From the cell containing the given text, extract its center point as [x, y] coordinate. 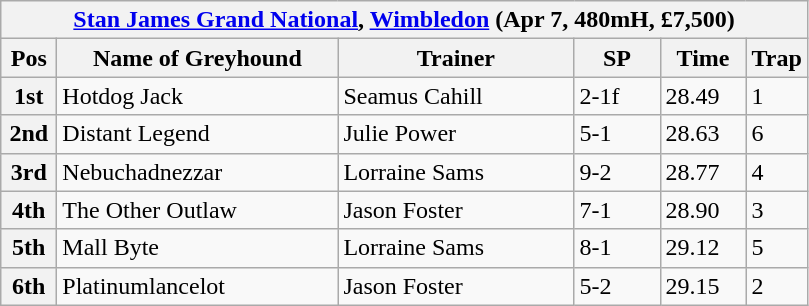
The Other Outlaw [198, 210]
2nd [29, 134]
Platinumlancelot [198, 286]
Hotdog Jack [198, 96]
29.15 [703, 286]
Trap [776, 58]
Seamus Cahill [456, 96]
3 [776, 210]
5th [29, 248]
28.49 [703, 96]
Name of Greyhound [198, 58]
Time [703, 58]
Stan James Grand National, Wimbledon (Apr 7, 480mH, £7,500) [404, 20]
29.12 [703, 248]
2 [776, 286]
SP [617, 58]
28.63 [703, 134]
Distant Legend [198, 134]
6th [29, 286]
1st [29, 96]
Nebuchadnezzar [198, 172]
Pos [29, 58]
Mall Byte [198, 248]
2-1f [617, 96]
3rd [29, 172]
5 [776, 248]
8-1 [617, 248]
6 [776, 134]
28.77 [703, 172]
28.90 [703, 210]
4th [29, 210]
4 [776, 172]
7-1 [617, 210]
Trainer [456, 58]
9-2 [617, 172]
Julie Power [456, 134]
5-2 [617, 286]
1 [776, 96]
5-1 [617, 134]
